Determine the [X, Y] coordinate at the center of the cell enclosing the given text.  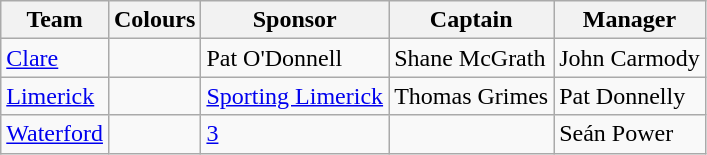
John Carmody [630, 58]
Captain [472, 20]
Sponsor [295, 20]
Colours [154, 20]
Pat O'Donnell [295, 58]
Pat Donnelly [630, 96]
Clare [55, 58]
3 [295, 134]
Thomas Grimes [472, 96]
Shane McGrath [472, 58]
Manager [630, 20]
Sporting Limerick [295, 96]
Waterford [55, 134]
Limerick [55, 96]
Seán Power [630, 134]
Team [55, 20]
